Detect which cell encompasses the target text, then output its (x, y) center coordinate. 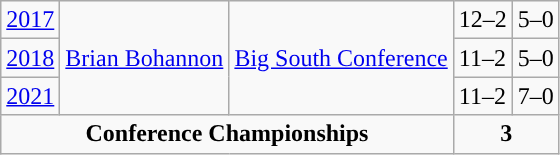
3 (506, 134)
Conference Championships (227, 134)
2021 (30, 96)
12–2 (482, 20)
Brian Bohannon (144, 58)
Big South Conference (341, 58)
7–0 (536, 96)
2017 (30, 20)
2018 (30, 58)
